Capture the cell that displays the provided text and extract its (x, y) central coordinate. 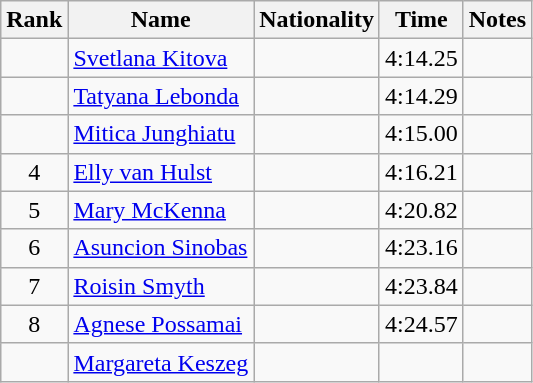
Tatyana Lebonda (161, 96)
Time (421, 20)
4:14.25 (421, 58)
Mary McKenna (161, 210)
4:14.29 (421, 96)
4:24.57 (421, 324)
5 (34, 210)
Elly van Hulst (161, 172)
Roisin Smyth (161, 286)
Mitica Junghiatu (161, 134)
Agnese Possamai (161, 324)
4:23.16 (421, 248)
Asuncion Sinobas (161, 248)
4:16.21 (421, 172)
7 (34, 286)
4:20.82 (421, 210)
4:23.84 (421, 286)
Name (161, 20)
4:15.00 (421, 134)
8 (34, 324)
Nationality (317, 20)
Svetlana Kitova (161, 58)
Notes (497, 20)
Margareta Keszeg (161, 362)
Rank (34, 20)
4 (34, 172)
6 (34, 248)
